Output the [X, Y] coordinate of the center of the cell containing the given text.  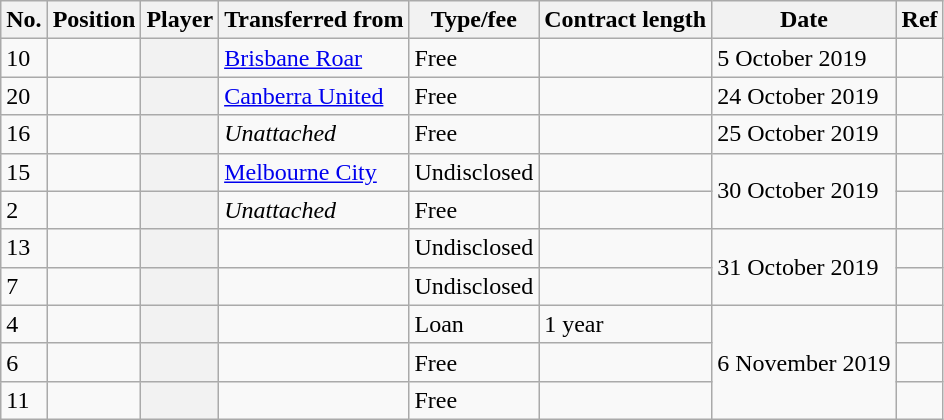
15 [24, 172]
16 [24, 134]
Canberra United [314, 96]
No. [24, 20]
Player [180, 20]
Brisbane Roar [314, 58]
Position [94, 20]
20 [24, 96]
24 October 2019 [804, 96]
25 October 2019 [804, 134]
Contract length [626, 20]
5 October 2019 [804, 58]
4 [24, 324]
13 [24, 248]
Melbourne City [314, 172]
6 November 2019 [804, 362]
Type/fee [474, 20]
Ref [920, 20]
6 [24, 362]
30 October 2019 [804, 191]
2 [24, 210]
7 [24, 286]
31 October 2019 [804, 267]
Date [804, 20]
1 year [626, 324]
11 [24, 400]
Loan [474, 324]
10 [24, 58]
Transferred from [314, 20]
